Return the [x, y] coordinate for the center point of the cell that contains the specified text.  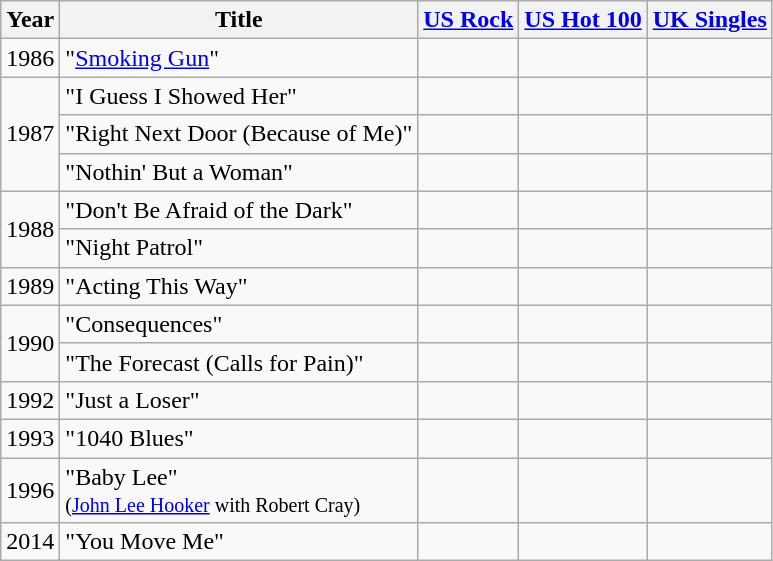
1988 [30, 229]
"1040 Blues" [239, 438]
1993 [30, 438]
1990 [30, 343]
UK Singles [710, 20]
US Rock [468, 20]
1992 [30, 400]
"Just a Loser" [239, 400]
"Don't Be Afraid of the Dark" [239, 210]
"The Forecast (Calls for Pain)" [239, 362]
US Hot 100 [583, 20]
1987 [30, 134]
"Smoking Gun" [239, 58]
Year [30, 20]
"Baby Lee"(John Lee Hooker with Robert Cray) [239, 490]
"Consequences" [239, 324]
"Acting This Way" [239, 286]
1986 [30, 58]
1989 [30, 286]
"I Guess I Showed Her" [239, 96]
"You Move Me" [239, 542]
2014 [30, 542]
Title [239, 20]
1996 [30, 490]
"Nothin' But a Woman" [239, 172]
"Night Patrol" [239, 248]
"Right Next Door (Because of Me)" [239, 134]
